Pinpoint the cell where the given text exists, returning its (X, Y) midpoint coordinate. 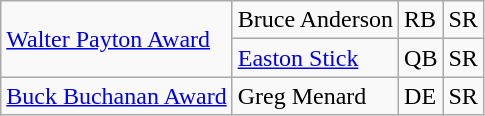
Greg Menard (315, 96)
RB (421, 20)
QB (421, 58)
Easton Stick (315, 58)
Bruce Anderson (315, 20)
Buck Buchanan Award (116, 96)
Walter Payton Award (116, 39)
DE (421, 96)
